Return [x, y] of the center of cell containing provided text 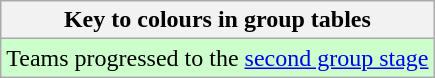
Key to colours in group tables [218, 20]
Teams progressed to the second group stage [218, 58]
